For the text-containing cell, return its midpoint in [x, y] coordinate format. 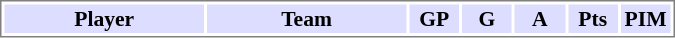
Pts [593, 18]
Player [104, 18]
Team [306, 18]
G [487, 18]
PIM [646, 18]
GP [434, 18]
A [540, 18]
